Pinpoint the cell where the given text exists, returning its (x, y) midpoint coordinate. 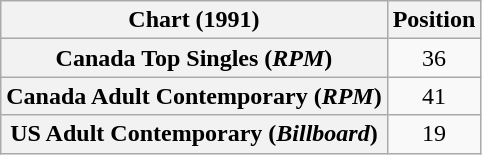
36 (434, 58)
Position (434, 20)
Canada Top Singles (RPM) (194, 58)
Canada Adult Contemporary (RPM) (194, 96)
US Adult Contemporary (Billboard) (194, 134)
Chart (1991) (194, 20)
41 (434, 96)
19 (434, 134)
